Identify which cell holds the provided text, then report its (X, Y) central coordinate. 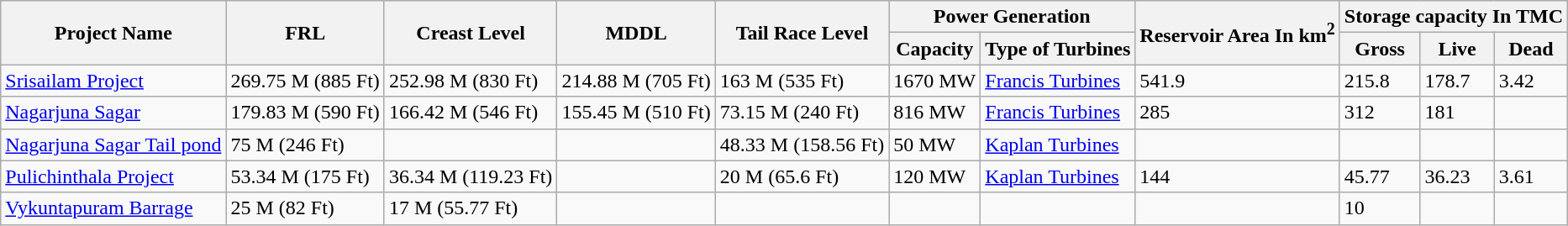
155.45 M (510 Ft) (636, 113)
3.61 (1531, 176)
25 M (82 Ft) (305, 208)
36.23 (1457, 176)
50 MW (934, 145)
Power Generation (1012, 17)
Nagarjuna Sagar (113, 113)
45.77 (1380, 176)
Capacity (934, 49)
269.75 M (885 Ft) (305, 81)
214.88 M (705 Ft) (636, 81)
3.42 (1531, 81)
MDDL (636, 33)
48.33 M (158.56 Ft) (802, 145)
Gross (1380, 49)
181 (1457, 113)
163 M (535 Ft) (802, 81)
10 (1380, 208)
120 MW (934, 176)
Tail Race Level (802, 33)
Pulichinthala Project (113, 176)
178.7 (1457, 81)
Project Name (113, 33)
Dead (1531, 49)
75 M (246 Ft) (305, 145)
285 (1237, 113)
Reservoir Area In km2 (1237, 33)
816 MW (934, 113)
Vykuntapuram Barrage (113, 208)
Type of Turbines (1058, 49)
Srisailam Project (113, 81)
73.15 M (240 Ft) (802, 113)
Live (1457, 49)
1670 MW (934, 81)
53.34 M (175 Ft) (305, 176)
252.98 M (830 Ft) (471, 81)
541.9 (1237, 81)
Creast Level (471, 33)
144 (1237, 176)
20 M (65.6 Ft) (802, 176)
Storage capacity In TMC (1454, 17)
Nagarjuna Sagar Tail pond (113, 145)
312 (1380, 113)
17 M (55.77 Ft) (471, 208)
179.83 M (590 Ft) (305, 113)
215.8 (1380, 81)
166.42 M (546 Ft) (471, 113)
36.34 M (119.23 Ft) (471, 176)
FRL (305, 33)
